Return (x, y) of the center of cell containing provided text 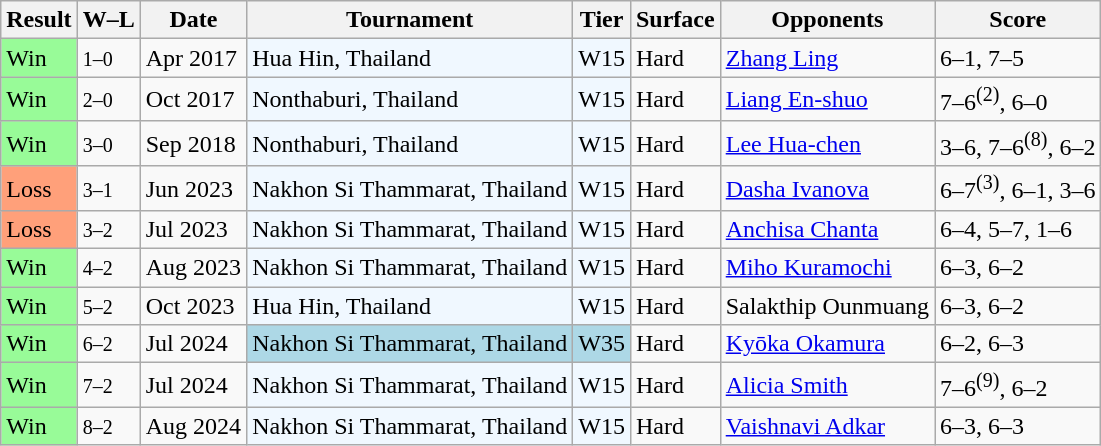
Surface (675, 20)
7–6(9), 6–2 (1018, 386)
Tournament (410, 20)
Sep 2018 (193, 144)
8–2 (108, 426)
Salakthip Ounmuang (827, 306)
Opponents (827, 20)
Lee Hua-chen (827, 144)
6–1, 7–5 (1018, 58)
Jul 2023 (193, 230)
Date (193, 20)
Aug 2024 (193, 426)
Jun 2023 (193, 188)
2–0 (108, 100)
W–L (108, 20)
Score (1018, 20)
W35 (602, 344)
7–2 (108, 386)
3–2 (108, 230)
Dasha Ivanova (827, 188)
Miho Kuramochi (827, 268)
Aug 2023 (193, 268)
6–2, 6–3 (1018, 344)
Kyōka Okamura (827, 344)
4–2 (108, 268)
1–0 (108, 58)
3–6, 7–6(8), 6–2 (1018, 144)
5–2 (108, 306)
3–1 (108, 188)
Apr 2017 (193, 58)
Vaishnavi Adkar (827, 426)
Oct 2017 (193, 100)
Liang En-shuo (827, 100)
3–0 (108, 144)
Anchisa Chanta (827, 230)
6–7(3), 6–1, 3–6 (1018, 188)
6–2 (108, 344)
Zhang Ling (827, 58)
6–4, 5–7, 1–6 (1018, 230)
Tier (602, 20)
Oct 2023 (193, 306)
Result (39, 20)
6–3, 6–3 (1018, 426)
Alicia Smith (827, 386)
7–6(2), 6–0 (1018, 100)
